Identify which cell holds the provided text, then report its (x, y) central coordinate. 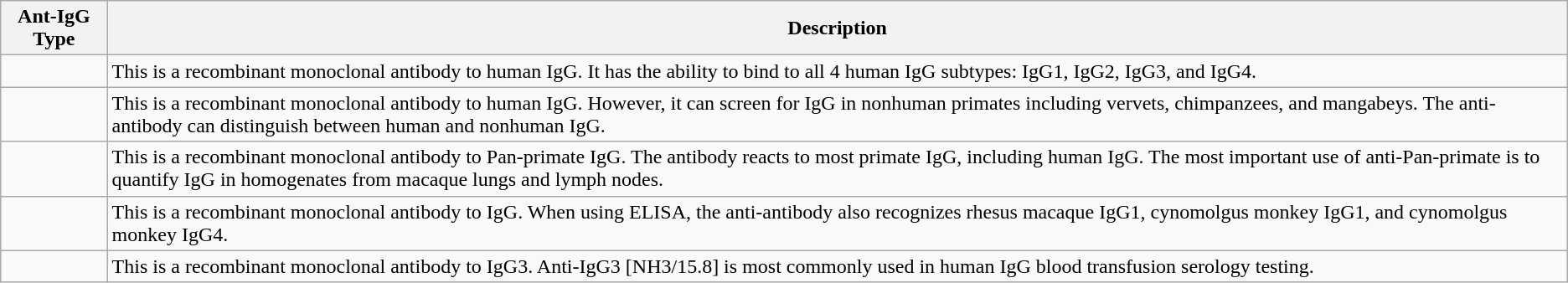
This is a recombinant monoclonal antibody to human IgG. It has the ability to bind to all 4 human IgG subtypes: IgG1, IgG2, IgG3, and IgG4. (838, 71)
Ant-IgG Type (54, 28)
Description (838, 28)
This is a recombinant monoclonal antibody to IgG3. Anti-IgG3 [NH3/15.8] is most commonly used in human IgG blood transfusion serology testing. (838, 266)
